Return the (x, y) coordinate for the center point of the cell that contains the specified text.  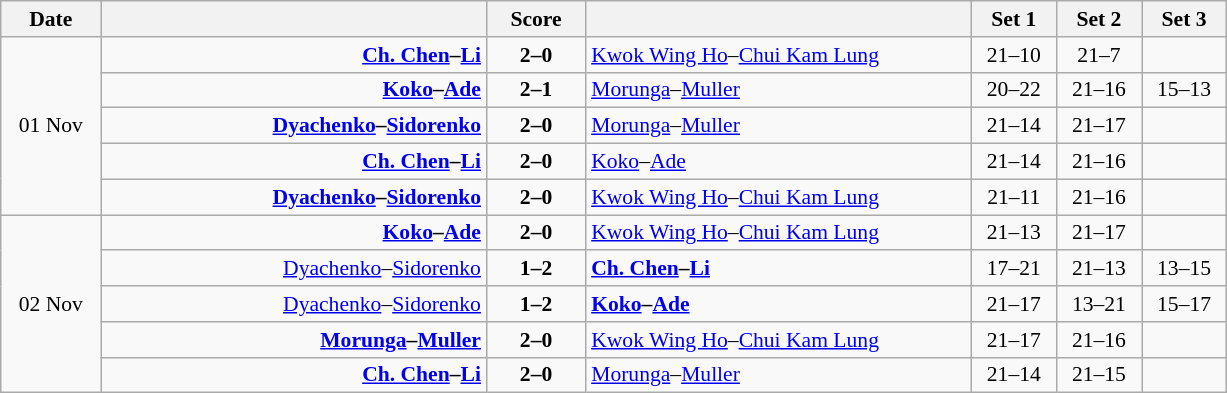
Set 2 (1098, 19)
21–11 (1014, 197)
2–1 (536, 90)
21–7 (1098, 55)
Date (51, 19)
20–22 (1014, 90)
02 Nov (51, 304)
15–17 (1184, 304)
21–10 (1014, 55)
Score (536, 19)
13–15 (1184, 269)
Set 1 (1014, 19)
Set 3 (1184, 19)
01 Nov (51, 126)
15–13 (1184, 90)
17–21 (1014, 269)
21–15 (1098, 375)
13–21 (1098, 304)
